Output the [x, y] coordinate of the center of the cell containing the given text.  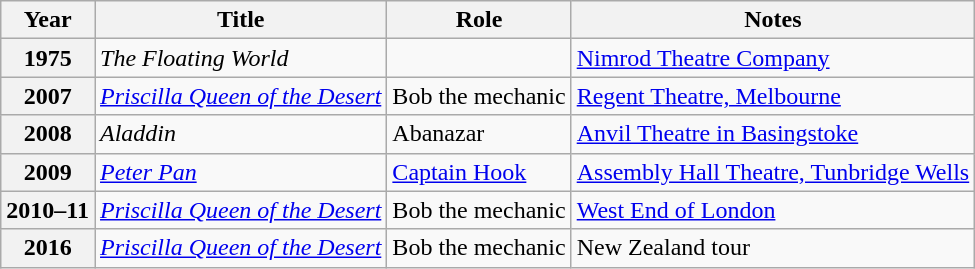
2008 [48, 134]
Year [48, 20]
New Zealand tour [773, 248]
2010–11 [48, 210]
2016 [48, 248]
Title [240, 20]
Captain Hook [479, 172]
Nimrod Theatre Company [773, 58]
West End of London [773, 210]
Regent Theatre, Melbourne [773, 96]
Anvil Theatre in Basingstoke [773, 134]
Role [479, 20]
1975 [48, 58]
Notes [773, 20]
Peter Pan [240, 172]
Assembly Hall Theatre, Tunbridge Wells [773, 172]
2007 [48, 96]
Aladdin [240, 134]
2009 [48, 172]
Abanazar [479, 134]
The Floating World [240, 58]
